Pinpoint the cell where the given text exists, returning its [X, Y] midpoint coordinate. 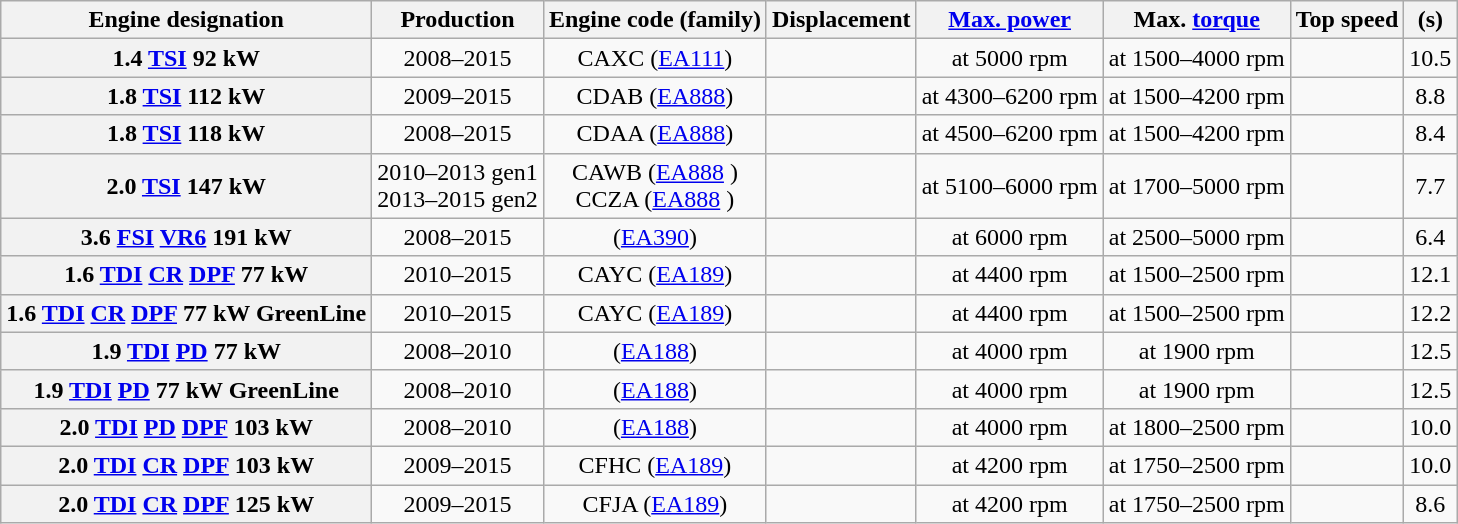
CDAA (EA888) [654, 134]
at 2500–5000 rpm [1196, 237]
12.1 [1430, 275]
1.8 TSI 112 kW [186, 96]
Production [458, 20]
2.0 TDI CR DPF 103 kW [186, 465]
at 4300–6200 rpm [1010, 96]
2.0 TDI CR DPF 125 kW [186, 503]
Engine code (family) [654, 20]
at 1500–4000 rpm [1196, 58]
3.6 FSI VR6 191 kW [186, 237]
1.9 TDI PD 77 kW GreenLine [186, 389]
1.6 TDI CR DPF 77 kW GreenLine [186, 313]
10.5 [1430, 58]
2010–2013 gen12013–2015 gen2 [458, 186]
CDAB (EA888) [654, 96]
at 1800–2500 rpm [1196, 427]
1.9 TDI PD 77 kW [186, 351]
Top speed [1347, 20]
at 1700–5000 rpm [1196, 186]
at 5100–6000 rpm [1010, 186]
7.7 [1430, 186]
2.0 TSI 147 kW [186, 186]
(EA390) [654, 237]
1.8 TSI 118 kW [186, 134]
CFHC (EA189) [654, 465]
Max. torque [1196, 20]
CAXC (EA111) [654, 58]
Max. power [1010, 20]
at 5000 rpm [1010, 58]
(s) [1430, 20]
8.4 [1430, 134]
at 4500–6200 rpm [1010, 134]
1.4 TSI 92 kW [186, 58]
8.8 [1430, 96]
12.2 [1430, 313]
Displacement [841, 20]
8.6 [1430, 503]
at 6000 rpm [1010, 237]
6.4 [1430, 237]
1.6 TDI CR DPF 77 kW [186, 275]
CFJA (EA189) [654, 503]
Engine designation [186, 20]
2.0 TDI PD DPF 103 kW [186, 427]
CAWB (EA888 )CCZA (EA888 ) [654, 186]
